Return the [X, Y] coordinate for the center point of the cell that contains the specified text.  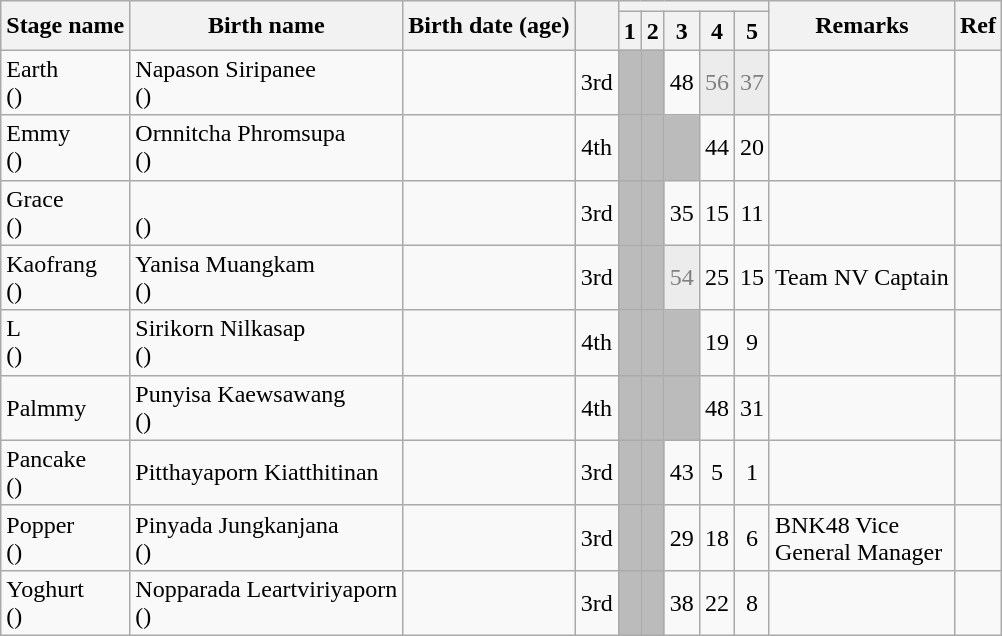
54 [682, 278]
Palmmy [66, 408]
25 [716, 278]
BNK48 ViceGeneral Manager [862, 538]
18 [716, 538]
20 [752, 148]
22 [716, 602]
Grace() [66, 212]
() [266, 212]
2 [652, 31]
Stage name [66, 26]
31 [752, 408]
Kaofrang() [66, 278]
Nopparada Leartviriyaporn() [266, 602]
Earth() [66, 82]
Birth name [266, 26]
6 [752, 538]
Ref [978, 26]
43 [682, 472]
Napason Siripanee() [266, 82]
9 [752, 342]
3 [682, 31]
Pitthayaporn Kiatthitinan [266, 472]
Popper() [66, 538]
19 [716, 342]
Pinyada Jungkanjana() [266, 538]
44 [716, 148]
Punyisa Kaewsawang() [266, 408]
Remarks [862, 26]
Yanisa Muangkam() [266, 278]
Pancake() [66, 472]
37 [752, 82]
Yoghurt() [66, 602]
Emmy() [66, 148]
Team NV Captain [862, 278]
56 [716, 82]
11 [752, 212]
Birth date (age) [489, 26]
4 [716, 31]
8 [752, 602]
Sirikorn Nilkasap() [266, 342]
L() [66, 342]
35 [682, 212]
Ornnitcha Phromsupa() [266, 148]
38 [682, 602]
29 [682, 538]
